Identify which cell holds the provided text, then report its (X, Y) central coordinate. 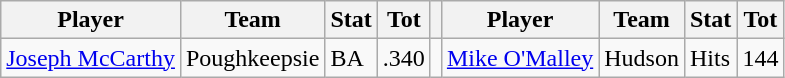
Joseph McCarthy (91, 58)
144 (760, 58)
Hudson (642, 58)
Mike O'Malley (520, 58)
BA (351, 58)
.340 (404, 58)
Hits (710, 58)
Poughkeepsie (252, 58)
